Return (x, y) of the center of cell containing provided text 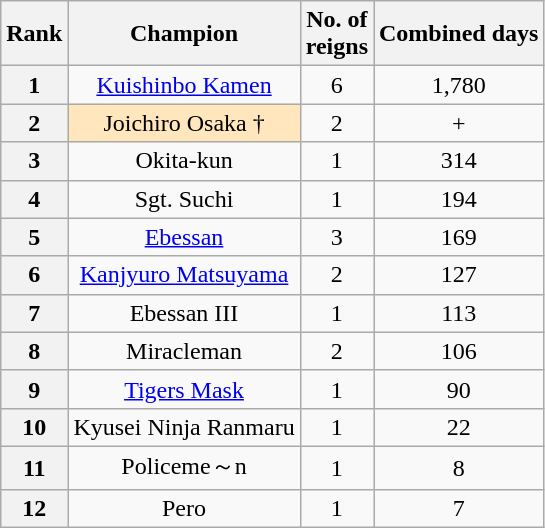
Champion (184, 34)
Policeme～n (184, 468)
11 (34, 468)
1,780 (459, 85)
Ebessan III (184, 313)
Kyusei Ninja Ranmaru (184, 427)
Kuishinbo Kamen (184, 85)
Joichiro Osaka † (184, 123)
10 (34, 427)
Rank (34, 34)
Tigers Mask (184, 389)
127 (459, 275)
Combined days (459, 34)
22 (459, 427)
Pero (184, 508)
Sgt. Suchi (184, 199)
+ (459, 123)
5 (34, 237)
90 (459, 389)
12 (34, 508)
314 (459, 161)
169 (459, 237)
4 (34, 199)
9 (34, 389)
Okita-kun (184, 161)
Kanjyuro Matsuyama (184, 275)
106 (459, 351)
113 (459, 313)
No. ofreigns (336, 34)
194 (459, 199)
Miracleman (184, 351)
Ebessan (184, 237)
